Output the (x, y) coordinate of the center of the cell containing the given text.  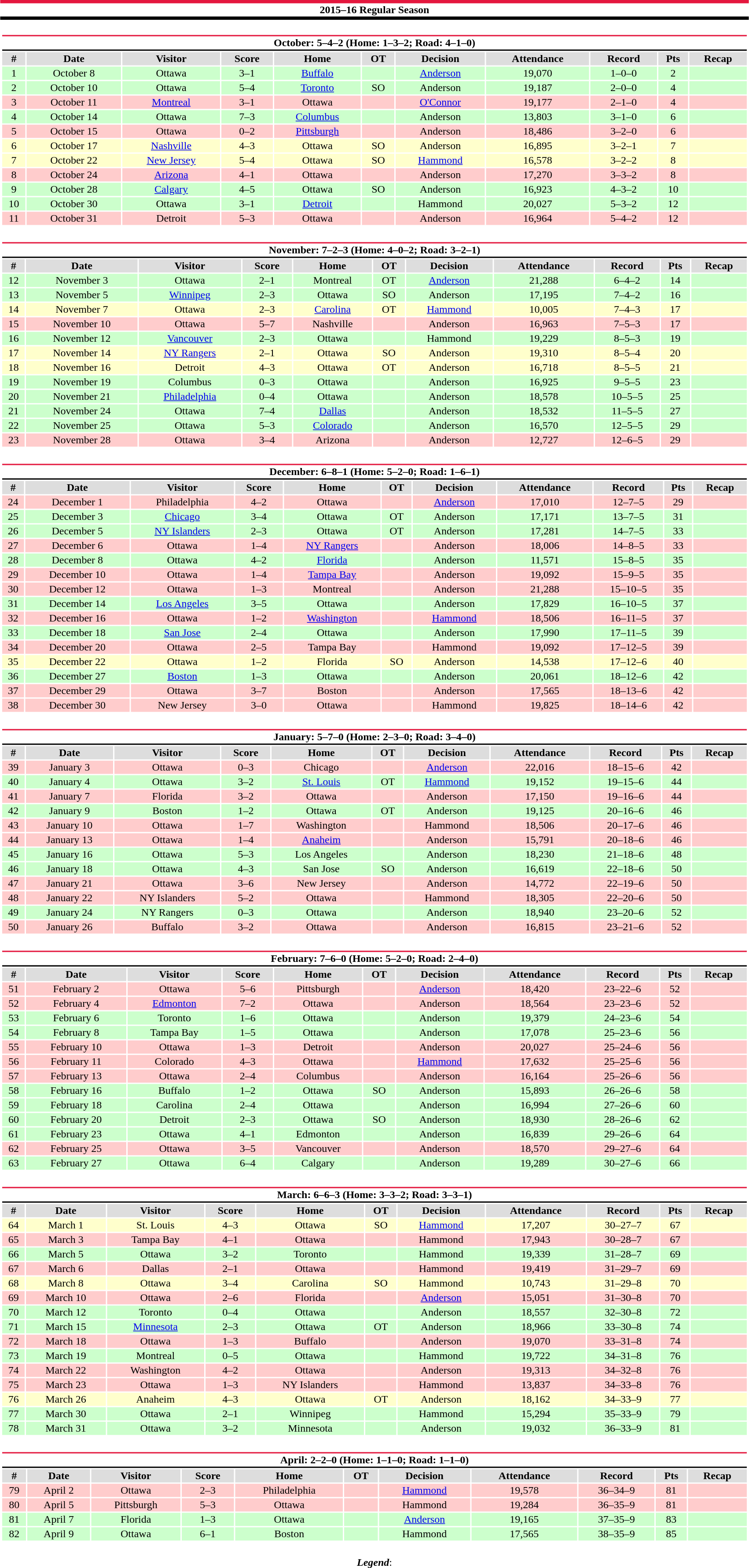
38–35–9 (616, 1534)
49 (13, 913)
O'Connor (440, 102)
3–2–1 (624, 146)
December 8 (77, 560)
December 5 (77, 531)
18–14–6 (628, 705)
23–20–6 (626, 913)
17,990 (545, 633)
13–7–5 (628, 517)
January: 5–7–0 (Home: 2–3–0; Road: 3–4–0) (374, 737)
71 (13, 1327)
8–5–3 (627, 338)
7–2 (248, 1003)
January 18 (70, 869)
5–3–2 (624, 204)
16,925 (544, 382)
26–26–6 (622, 1090)
6–4–2 (627, 280)
March 6 (66, 1269)
3–2–0 (624, 132)
19–15–6 (626, 782)
0–2 (247, 132)
15 (13, 324)
1 (14, 73)
25–25–6 (622, 1061)
85 (671, 1534)
9 (14, 190)
December 27 (77, 676)
16,718 (544, 367)
November 12 (82, 338)
18,557 (536, 1312)
January 24 (70, 913)
7–4 (267, 411)
18,966 (536, 1327)
78 (13, 1428)
1–0–0 (624, 73)
January 10 (70, 826)
April 2 (59, 1491)
41 (13, 797)
October 15 (74, 132)
March: 6–6–3 (Home: 3–3–2; Road: 3–3–1) (374, 1195)
December: 6–8–1 (Home: 5–2–0; Road: 1–6–1) (374, 471)
36–34–9 (616, 1491)
2–5 (259, 647)
5–4–2 (624, 219)
17,207 (536, 1225)
2–1–0 (624, 102)
December 29 (77, 691)
23–23–6 (622, 1003)
17,829 (545, 604)
January 26 (70, 927)
16,963 (544, 324)
18 (13, 367)
37–35–9 (616, 1520)
November: 7–2–3 (Home: 4–0–2; Road: 3–2–1) (374, 250)
6–1 (208, 1534)
March 31 (66, 1428)
November 21 (82, 396)
30–28–7 (623, 1240)
12–5–5 (627, 425)
December 22 (77, 662)
3–7 (259, 691)
16,994 (535, 1105)
18,305 (540, 898)
24–23–6 (622, 1018)
February: 7–6–0 (Home: 5–2–0; Road: 2–4–0) (374, 959)
15,051 (536, 1298)
3–1–0 (624, 117)
22–20–6 (626, 898)
12–7–5 (628, 502)
36–35–9 (616, 1505)
55 (13, 1047)
20–16–6 (626, 811)
19,379 (535, 1018)
20–17–6 (626, 826)
17,281 (545, 531)
November 3 (82, 280)
December 20 (77, 647)
19,152 (540, 782)
26 (13, 531)
17,270 (538, 175)
19,825 (545, 705)
3 (14, 102)
October 24 (74, 175)
7–3 (247, 117)
March 3 (66, 1240)
22,016 (540, 768)
34–32–8 (623, 1370)
1–6 (248, 1018)
13 (13, 295)
February 25 (76, 1148)
36 (13, 676)
17,195 (544, 295)
January 21 (70, 884)
10–5–5 (627, 396)
34–33–9 (623, 1399)
33–30–8 (623, 1327)
3–3–2 (624, 175)
15,294 (536, 1414)
March 30 (66, 1414)
16,164 (535, 1076)
December 1 (77, 502)
25–24–6 (622, 1047)
17,943 (536, 1240)
47 (13, 884)
31–30–8 (623, 1298)
0–5 (231, 1356)
5–2 (246, 898)
34–33–8 (623, 1385)
82 (14, 1534)
22–19–6 (626, 884)
February 11 (76, 1061)
December 30 (77, 705)
15–10–5 (628, 589)
18,940 (540, 913)
16,964 (538, 219)
18–12–6 (628, 676)
28 (13, 560)
March 12 (66, 1312)
5–6 (248, 989)
18,420 (535, 989)
80 (14, 1505)
65 (13, 1240)
11–5–5 (627, 411)
19,419 (536, 1269)
22–18–6 (626, 869)
68 (13, 1283)
25–23–6 (622, 1032)
16,578 (538, 161)
19,165 (525, 1520)
34 (13, 647)
14,538 (545, 662)
November 7 (82, 309)
November 5 (82, 295)
October 28 (74, 190)
33–31–8 (623, 1341)
19,229 (544, 338)
30 (13, 589)
16,839 (535, 1134)
19,310 (544, 353)
18,930 (535, 1119)
75 (13, 1385)
17,010 (545, 502)
October 11 (74, 102)
18–13–6 (628, 691)
30–27–6 (622, 1163)
4–5 (247, 190)
27–26–6 (622, 1105)
22 (13, 425)
5 (14, 132)
March 1 (66, 1225)
18,564 (535, 1003)
April 7 (59, 1520)
3–0 (259, 705)
7–4–2 (627, 295)
November 28 (82, 440)
15,893 (535, 1090)
February 8 (76, 1032)
19,578 (525, 1491)
8–5–5 (627, 367)
March 19 (66, 1356)
March 18 (66, 1341)
December 16 (77, 618)
February 10 (76, 1047)
18,006 (545, 546)
December 6 (77, 546)
November 25 (82, 425)
31–29–8 (623, 1283)
19,177 (538, 102)
38 (13, 705)
March 23 (66, 1385)
13,803 (538, 117)
16,923 (538, 190)
October 14 (74, 117)
February 20 (76, 1119)
19,339 (536, 1254)
1–5 (248, 1032)
February 16 (76, 1090)
19,289 (535, 1163)
December 14 (77, 604)
17–12–5 (628, 647)
19,125 (540, 811)
83 (671, 1520)
17,632 (535, 1061)
10,743 (536, 1283)
19,313 (536, 1370)
17,150 (540, 797)
2–0–0 (624, 88)
14,772 (540, 884)
March 8 (66, 1283)
December 10 (77, 575)
11,571 (545, 560)
November 16 (82, 367)
12,727 (544, 440)
16–10–5 (628, 604)
30–27–7 (623, 1225)
35–33–9 (623, 1414)
18,162 (536, 1399)
18,532 (544, 411)
19,032 (536, 1428)
16–11–5 (628, 618)
12–6–5 (627, 440)
1–7 (246, 826)
January 13 (70, 840)
14–8–5 (628, 546)
4–3–2 (624, 190)
October 17 (74, 146)
19,722 (536, 1356)
16,895 (538, 146)
31–29–7 (623, 1269)
February 6 (76, 1018)
19–16–6 (626, 797)
19,284 (525, 1505)
24 (13, 502)
8–5–4 (627, 353)
20,061 (545, 676)
November 19 (82, 382)
December 12 (77, 589)
March 15 (66, 1327)
53 (13, 1018)
April 9 (59, 1534)
16,570 (544, 425)
21–18–6 (626, 855)
February 4 (76, 1003)
17,171 (545, 517)
October 10 (74, 88)
February 13 (76, 1076)
11 (14, 219)
November 14 (82, 353)
61 (13, 1134)
January 9 (70, 811)
15,791 (540, 840)
October 22 (74, 161)
63 (13, 1163)
2015–16 Regular Season (374, 10)
23–22–6 (622, 989)
20–18–6 (626, 840)
17–12–6 (628, 662)
13,837 (536, 1385)
16,619 (540, 869)
9–5–5 (627, 382)
October 30 (74, 204)
28–26–6 (622, 1119)
December 18 (77, 633)
15–8–5 (628, 560)
November 24 (82, 411)
10,005 (544, 309)
23–21–6 (626, 927)
3–6 (246, 884)
14–7–5 (628, 531)
18,578 (544, 396)
February 2 (76, 989)
April: 2–2–0 (Home: 1–1–0; Road: 1–1–0) (374, 1460)
April 5 (59, 1505)
3–2–2 (624, 161)
January 7 (70, 797)
16,815 (540, 927)
February 23 (76, 1134)
18,230 (540, 855)
January 4 (70, 782)
17,078 (535, 1032)
17–11–5 (628, 633)
February 18 (76, 1105)
59 (13, 1105)
5–7 (267, 324)
March 5 (66, 1254)
March 22 (66, 1370)
March 10 (66, 1298)
7–4–3 (627, 309)
December 3 (77, 517)
18,486 (538, 132)
57 (13, 1076)
November 10 (82, 324)
45 (13, 855)
34–31–8 (623, 1356)
January 3 (70, 768)
2–6 (231, 1298)
19,187 (538, 88)
October 31 (74, 219)
32 (13, 618)
32–30–8 (623, 1312)
February 27 (76, 1163)
March 26 (66, 1399)
7–5–3 (627, 324)
43 (13, 826)
51 (13, 989)
36–33–9 (623, 1428)
January 22 (70, 898)
October: 5–4–2 (Home: 1–3–2; Road: 4–1–0) (374, 43)
January 16 (70, 855)
25–26–6 (622, 1076)
18,570 (535, 1148)
31–28–7 (623, 1254)
15–9–5 (628, 575)
October 8 (74, 73)
73 (13, 1356)
29–27–6 (622, 1148)
6–4 (248, 1163)
29–26–6 (622, 1134)
18–15–6 (626, 768)
